Identify which cell holds the provided text, then report its (X, Y) central coordinate. 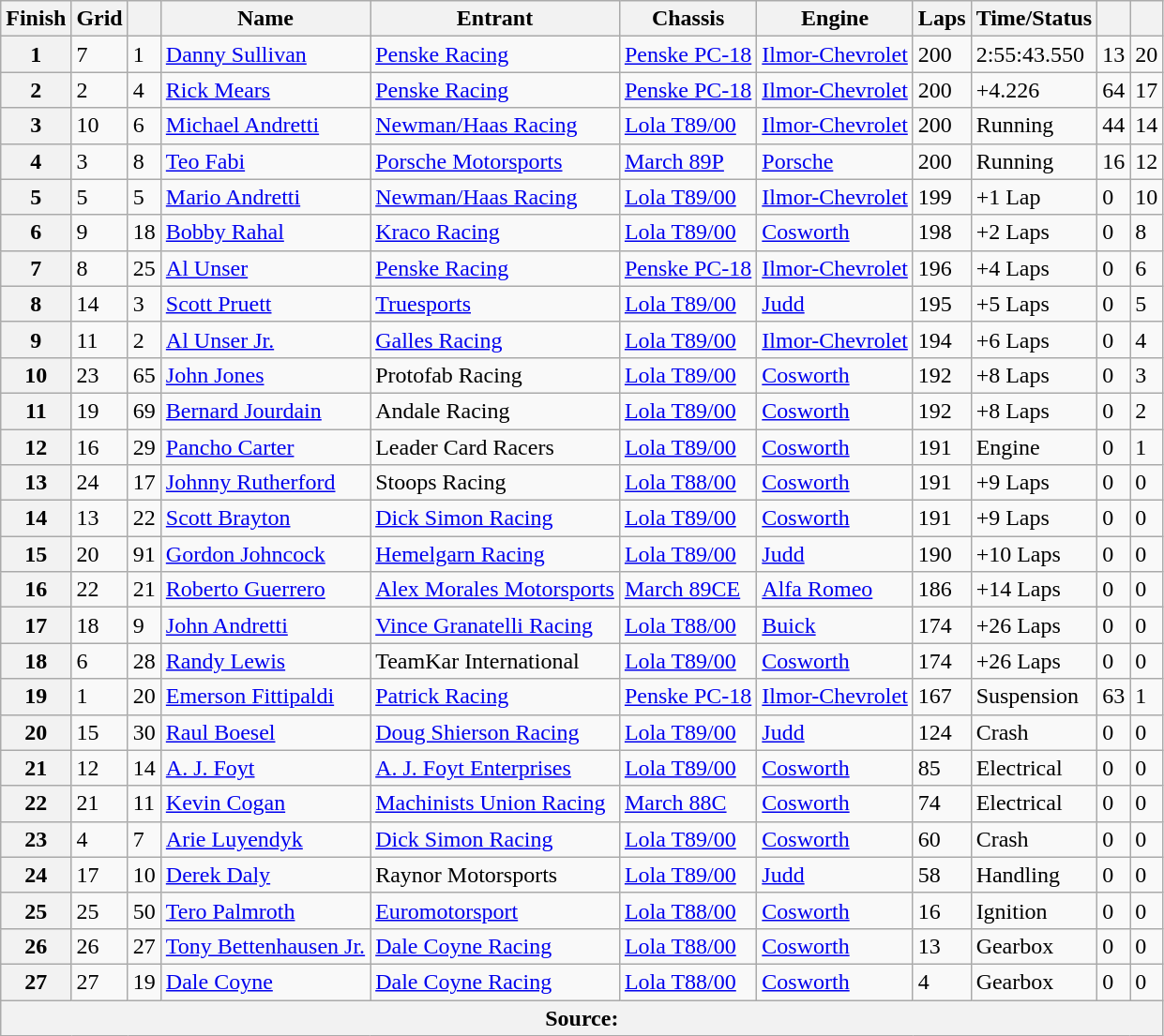
A. J. Foyt (265, 768)
Handling (1034, 875)
29 (144, 447)
Kevin Cogan (265, 803)
Name (265, 19)
Alex Morales Motorsports (495, 590)
John Andretti (265, 625)
Buick (835, 625)
+10 Laps (1034, 554)
Leader Card Racers (495, 447)
85 (942, 768)
Bernard Jourdain (265, 411)
Alfa Romeo (835, 590)
Rick Mears (265, 90)
91 (144, 554)
Time/Status (1034, 19)
Gordon Johncock (265, 554)
Chassis (688, 19)
March 88C (688, 803)
Patrick Racing (495, 697)
Porsche Motorsports (495, 161)
Dale Coyne (265, 982)
Tony Bettenhausen Jr. (265, 946)
Michael Andretti (265, 126)
74 (942, 803)
44 (1114, 126)
Protofab Racing (495, 375)
+1 Lap (1034, 197)
186 (942, 590)
Laps (942, 19)
58 (942, 875)
TeamKar International (495, 661)
Hemelgarn Racing (495, 554)
+4.226 (1034, 90)
A. J. Foyt Enterprises (495, 768)
Al Unser (265, 268)
Raul Boesel (265, 732)
199 (942, 197)
63 (1114, 697)
March 89P (688, 161)
Derek Daly (265, 875)
65 (144, 375)
Al Unser Jr. (265, 339)
Stoops Racing (495, 483)
Emerson Fittipaldi (265, 697)
+5 Laps (1034, 304)
Doug Shierson Racing (495, 732)
Roberto Guerrero (265, 590)
Teo Fabi (265, 161)
Raynor Motorsports (495, 875)
64 (1114, 90)
March 89CE (688, 590)
+14 Laps (1034, 590)
Kraco Racing (495, 233)
Arie Luyendyk (265, 839)
Vince Granatelli Racing (495, 625)
194 (942, 339)
196 (942, 268)
195 (942, 304)
Pancho Carter (265, 447)
Truesports (495, 304)
Source: (582, 1017)
Euromotorsport (495, 910)
Scott Pruett (265, 304)
Mario Andretti (265, 197)
Entrant (495, 19)
198 (942, 233)
+4 Laps (1034, 268)
50 (144, 910)
69 (144, 411)
28 (144, 661)
Johnny Rutherford (265, 483)
Machinists Union Racing (495, 803)
167 (942, 697)
Ignition (1034, 910)
+6 Laps (1034, 339)
Finish (36, 19)
+2 Laps (1034, 233)
John Jones (265, 375)
Danny Sullivan (265, 54)
190 (942, 554)
Bobby Rahal (265, 233)
Andale Racing (495, 411)
Scott Brayton (265, 518)
60 (942, 839)
30 (144, 732)
2:55:43.550 (1034, 54)
Randy Lewis (265, 661)
124 (942, 732)
Tero Palmroth (265, 910)
Grid (99, 19)
Porsche (835, 161)
Suspension (1034, 697)
Galles Racing (495, 339)
